For the text-containing cell, return its midpoint in [x, y] coordinate format. 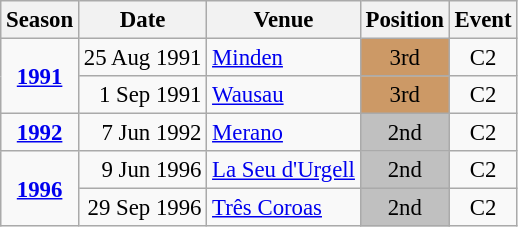
Wausau [284, 95]
1992 [40, 133]
7 Jun 1992 [142, 133]
Merano [284, 133]
1996 [40, 188]
1991 [40, 76]
29 Sep 1996 [142, 208]
25 Aug 1991 [142, 58]
Venue [284, 20]
La Seu d'Urgell [284, 170]
Event [483, 20]
Season [40, 20]
Três Coroas [284, 208]
Date [142, 20]
1 Sep 1991 [142, 95]
9 Jun 1996 [142, 170]
Position [404, 20]
Minden [284, 58]
